Return the [X, Y] coordinate for the center point of the cell that contains the specified text.  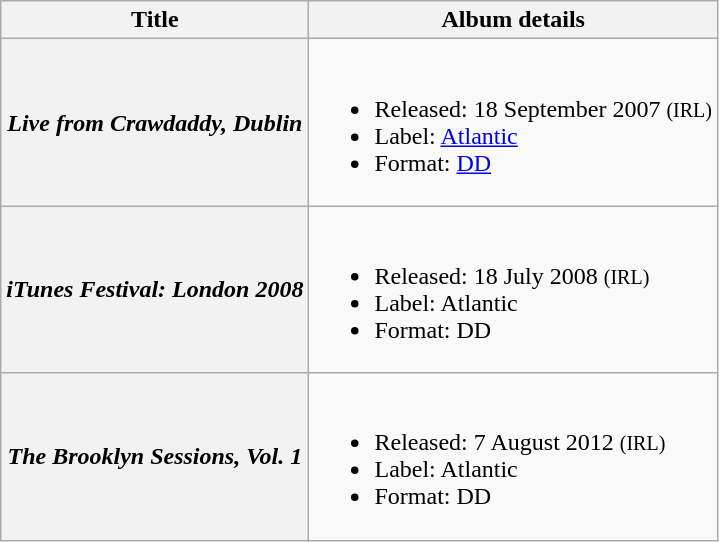
Released: 18 July 2008 (IRL)Label: AtlanticFormat: DD [514, 290]
Album details [514, 20]
Released: 7 August 2012 (IRL)Label: AtlanticFormat: DD [514, 456]
Released: 18 September 2007 (IRL)Label: AtlanticFormat: DD [514, 122]
iTunes Festival: London 2008 [155, 290]
Live from Crawdaddy, Dublin [155, 122]
The Brooklyn Sessions, Vol. 1 [155, 456]
Title [155, 20]
